Pinpoint the cell where the given text exists, returning its [x, y] midpoint coordinate. 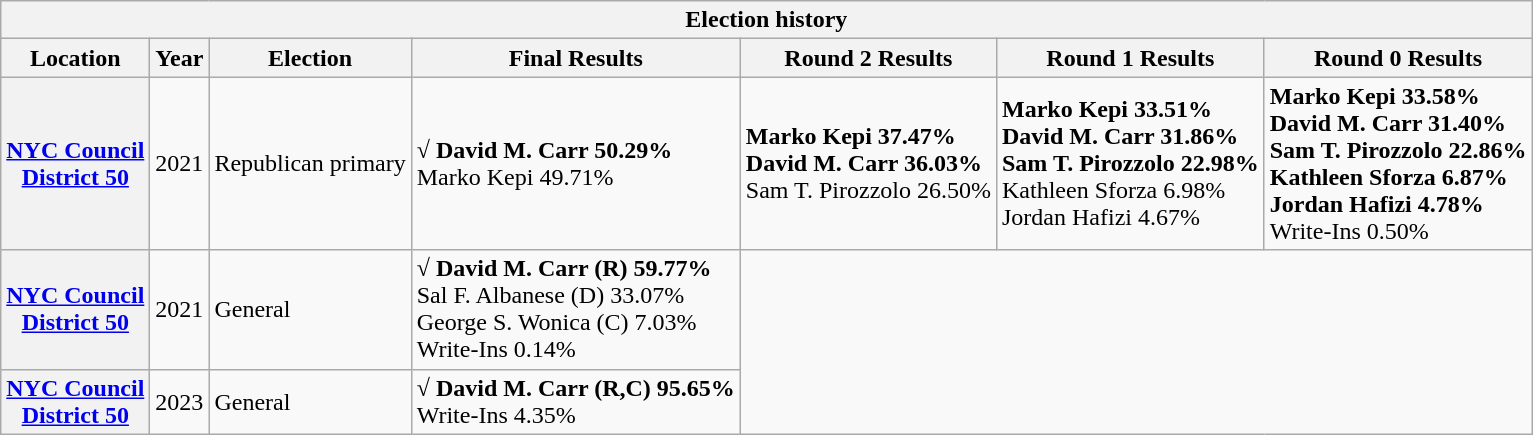
Round 0 Results [1398, 58]
Marko Kepi 33.51% David M. Carr 31.86% Sam T. Pirozzolo 22.98%Kathleen Sforza 6.98%Jordan Hafizi 4.67% [1130, 164]
√ David M. Carr 50.29%Marko Kepi 49.71% [576, 164]
Year [180, 58]
Final Results [576, 58]
Marko Kepi 37.47% David M. Carr 36.03%Sam T. Pirozzolo 26.50% [868, 164]
Round 1 Results [1130, 58]
Location [76, 58]
Marko Kepi 33.58% David M. Carr 31.40% Sam T. Pirozzolo 22.86% Kathleen Sforza 6.87%Jordan Hafizi 4.78%Write-Ins 0.50% [1398, 164]
Round 2 Results [868, 58]
Election [310, 58]
Republican primary [310, 164]
√ David M. Carr (R) 59.77%Sal F. Albanese (D) 33.07%George S. Wonica (C) 7.03%Write-Ins 0.14% [576, 310]
√ David M. Carr (R,C) 95.65%Write-Ins 4.35% [576, 402]
Election history [766, 20]
2023 [180, 402]
